Scan for the cell matching the given text and deliver its (x, y) coordinate at center. 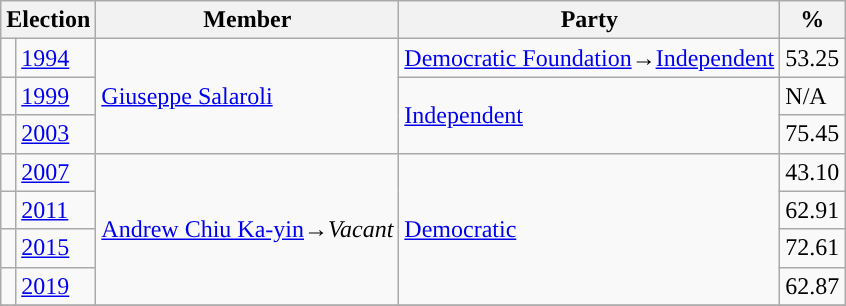
2003 (56, 134)
1999 (56, 96)
Giuseppe Salaroli (248, 96)
Democratic Foundation→Independent (590, 58)
Andrew Chiu Ka-yin→Vacant (248, 229)
2011 (56, 210)
53.25 (812, 58)
Democratic (590, 229)
62.91 (812, 210)
N/A (812, 96)
75.45 (812, 134)
Party (590, 20)
Election (48, 20)
Independent (590, 115)
43.10 (812, 172)
72.61 (812, 248)
2019 (56, 286)
62.87 (812, 286)
% (812, 20)
2007 (56, 172)
1994 (56, 58)
2015 (56, 248)
Member (248, 20)
